Extract the [x, y] coordinate from the center of the cell holding the provided text.  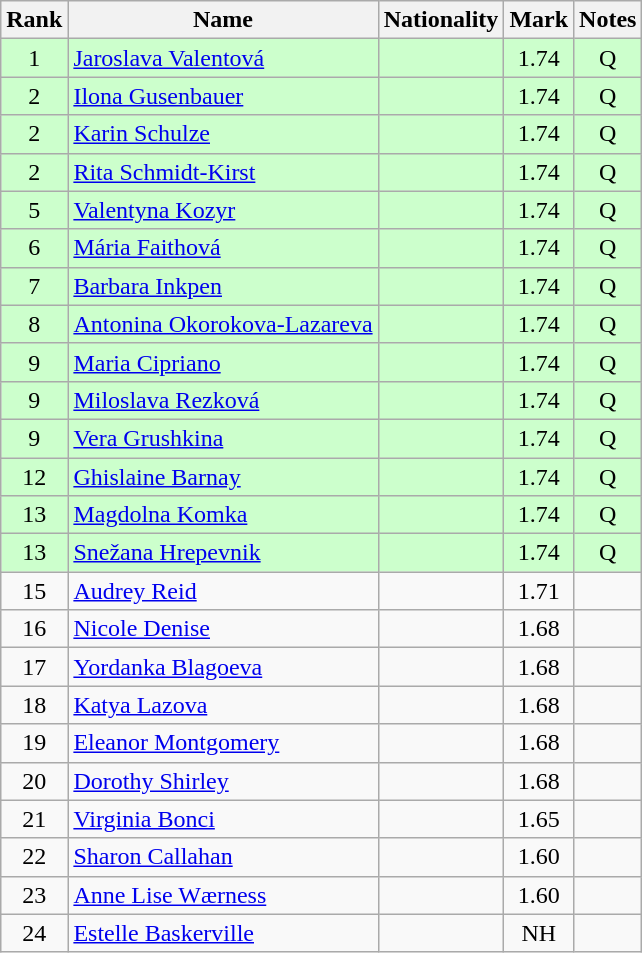
21 [34, 819]
1.65 [539, 819]
1.71 [539, 591]
Notes [608, 20]
Name [223, 20]
Estelle Baskerville [223, 933]
5 [34, 210]
16 [34, 629]
Ilona Gusenbauer [223, 96]
Dorothy Shirley [223, 781]
Nationality [441, 20]
18 [34, 705]
Mária Faithová [223, 248]
7 [34, 286]
NH [539, 933]
Snežana Hrepevnik [223, 553]
19 [34, 743]
Magdolna Komka [223, 515]
Yordanka Blagoeva [223, 667]
20 [34, 781]
1 [34, 58]
Jaroslava Valentová [223, 58]
Rank [34, 20]
12 [34, 477]
Barbara Inkpen [223, 286]
Mark [539, 20]
Virginia Bonci [223, 819]
Karin Schulze [223, 134]
Ghislaine Barnay [223, 477]
17 [34, 667]
Rita Schmidt-Kirst [223, 172]
Anne Lise Wærness [223, 895]
8 [34, 324]
22 [34, 857]
Nicole Denise [223, 629]
Eleanor Montgomery [223, 743]
24 [34, 933]
Sharon Callahan [223, 857]
Miloslava Rezková [223, 400]
Vera Grushkina [223, 438]
Antonina Okorokova-Lazareva [223, 324]
Maria Cipriano [223, 362]
Audrey Reid [223, 591]
23 [34, 895]
15 [34, 591]
Katya Lazova [223, 705]
6 [34, 248]
Valentyna Kozyr [223, 210]
